Determine the (x, y) coordinate at the center of the cell enclosing the given text.  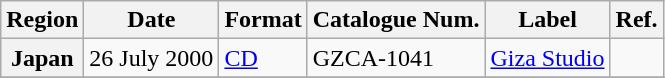
Ref. (636, 20)
Format (263, 20)
26 July 2000 (152, 58)
Label (548, 20)
GZCA-1041 (396, 58)
Catalogue Num. (396, 20)
CD (263, 58)
Japan (42, 58)
Region (42, 20)
Date (152, 20)
Giza Studio (548, 58)
